Scan for the cell matching the given text and deliver its (x, y) coordinate at center. 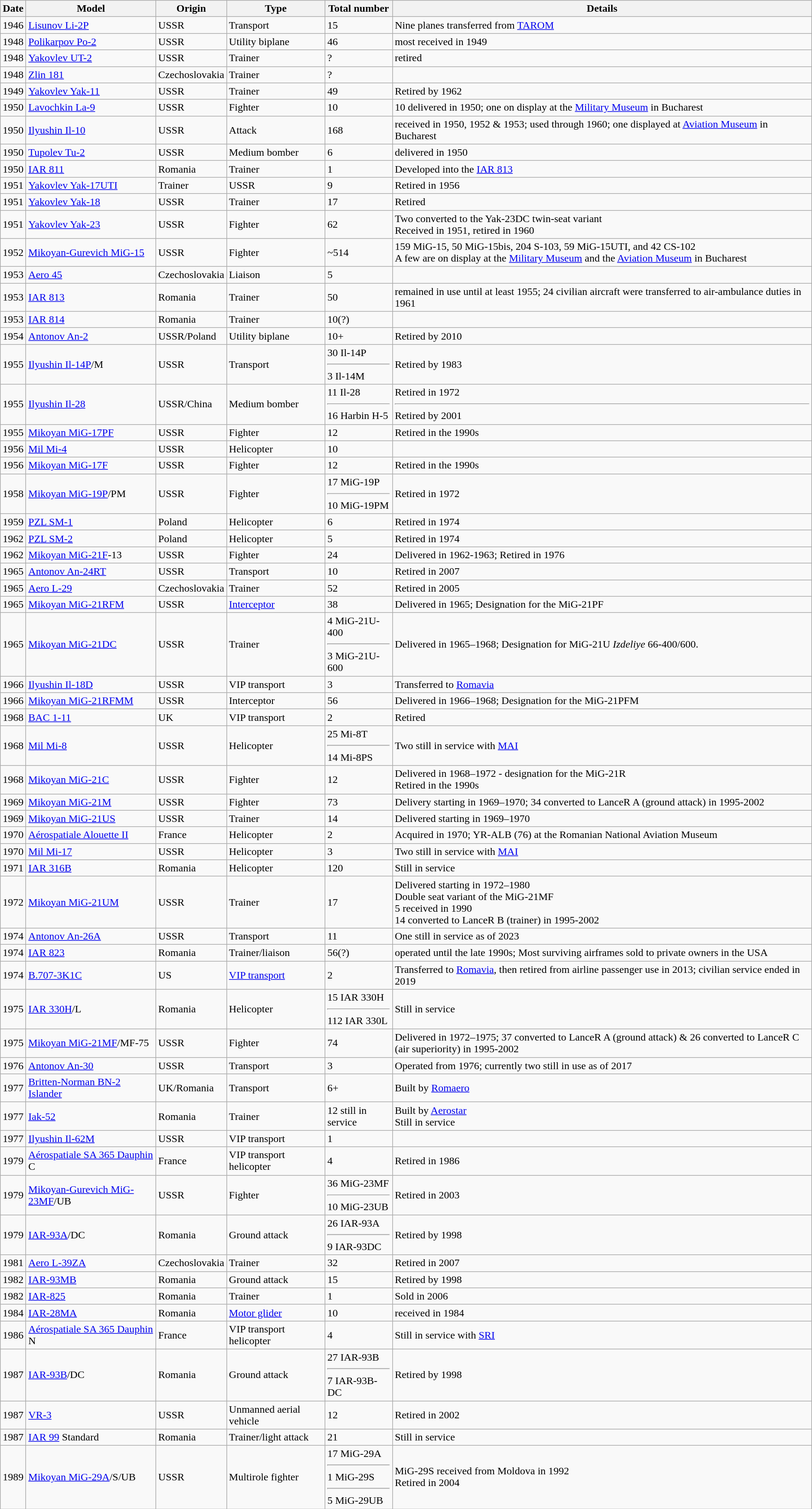
11 (358, 936)
26 IAR-93A9 IAR-93DC (358, 1235)
10(?) (358, 320)
Antonov An-2 (91, 336)
1954 (13, 336)
IAR 330H/L (91, 1009)
Iak-52 (91, 1116)
10 delivered in 1950; one on display at the Military Museum in Bucharest (602, 108)
Delivered in 1965; Designation for the MiG-21PF (602, 605)
Mikoyan MiG-21DC (91, 645)
Mikoyan MiG-17F (91, 465)
IAR-93B/DC (91, 1375)
Mikoyan MiG-21MF/MF-75 (91, 1044)
1946 (13, 25)
1959 (13, 522)
49 (358, 91)
Liaison (276, 275)
IAR-93MB (91, 1280)
USSR/Poland (191, 336)
Lisunov Li-2P (91, 25)
168 (358, 130)
Retired by 1962 (602, 91)
Nine planes transferred from TAROM (602, 25)
Antonov An-30 (91, 1066)
25 Mi-8T14 Mi-8PS (358, 746)
~514 (358, 252)
Mikoyan-Gurevich MiG-15 (91, 252)
Mikoyan MiG-17PF (91, 432)
Aérospatiale SA 365 Dauphin C (91, 1161)
Transferred to Romavia (602, 684)
Ilyushin Il-14P/M (91, 364)
Built by AerostarStill in service (602, 1116)
Operated from 1976; currently two still in use as of 2017 (602, 1066)
17 MiG-19P10 MiG-19PM (358, 494)
One still in service as of 2023 (602, 936)
IAR 316B (91, 868)
Trainer/light attack (276, 1437)
Antonov An-26A (91, 936)
Model (91, 9)
retired (602, 58)
Mikoyan MiG-29A/S/UB (91, 1477)
9 (358, 185)
Retired by 1983 (602, 364)
15 IAR 330H112 IAR 330L (358, 1009)
Mil Mi-4 (91, 449)
56(?) (358, 953)
11 Il-2816 Harbin H-5 (358, 404)
operated until the late 1990s; Most surviving airframes sold to private owners in the USA (602, 953)
36 MiG-23MF10 MiG-23UB (358, 1195)
Yakovlev Yak-17UTI (91, 185)
Retired in 1972 (602, 494)
IAR-28MA (91, 1313)
Mil Mi-8 (91, 746)
Retired in 1956 (602, 185)
UK/Romania (191, 1088)
50 (358, 298)
Attack (276, 130)
Mikoyan MiG-21C (91, 780)
Retired in 2002 (602, 1415)
1972 (13, 902)
Transferred to Romavia, then retired from airline passenger use in 2013; civilian service ended in 2019 (602, 975)
Retired in 1986 (602, 1161)
14 (358, 818)
Polikarpov Po-2 (91, 42)
UK (191, 717)
Ilyushin Il-28 (91, 404)
1989 (13, 1477)
56 (358, 701)
Yakovlev Yak-18 (91, 202)
27 IAR-93B7 IAR-93B-DC (358, 1375)
Mikoyan MiG-21RFMM (91, 701)
IAR-93A/DC (91, 1235)
74 (358, 1044)
Delivery starting in 1969–1970; 34 converted to LanceR A (ground attack) in 1995-2002 (602, 802)
most received in 1949 (602, 42)
delivered in 1950 (602, 152)
Zlin 181 (91, 75)
Aero 45 (91, 275)
Retired in 1972Retired by 2001 (602, 404)
USSR/China (191, 404)
Mikoyan MiG-21F-13 (91, 555)
Type (276, 9)
Date (13, 9)
Delivered in 1966–1968; Designation for the MiG-21PFM (602, 701)
4 MiG-21U-4003 MiG-21U-600 (358, 645)
received in 1984 (602, 1313)
Ilyushin Il-10 (91, 130)
Built by Romaero (602, 1088)
Lavochkin La-9 (91, 108)
US (191, 975)
Developed into the IAR 813 (602, 169)
Aérospatiale Alouette II (91, 835)
Retired by 2010 (602, 336)
Mikoyan-Gurevich MiG-23MF/UB (91, 1195)
Aero L-29 (91, 588)
IAR-825 (91, 1296)
Antonov An-24RT (91, 571)
Retired in 2003 (602, 1195)
IAR 814 (91, 320)
12 still in service (358, 1116)
Mikoyan MiG-21UM (91, 902)
Ilyushin Il-18D (91, 684)
received in 1950, 1952 & 1953; used through 1960; one displayed at Aviation Museum in Bucharest (602, 130)
1976 (13, 1066)
1971 (13, 868)
6+ (358, 1088)
IAR 823 (91, 953)
73 (358, 802)
Yakovlev UT-2 (91, 58)
Trainer/liaison (276, 953)
Yakovlev Yak-11 (91, 91)
Aérospatiale SA 365 Dauphin N (91, 1335)
MiG-29S received from Moldova in 1992Retired in 2004 (602, 1477)
Delivered starting in 1969–1970 (602, 818)
PZL SM-1 (91, 522)
IAR 813 (91, 298)
Mil Mi-17 (91, 851)
1952 (13, 252)
30 Il-14P3 Il-14M (358, 364)
1949 (13, 91)
24 (358, 555)
52 (358, 588)
Motor glider (276, 1313)
Details (602, 9)
Mikoyan MiG-21US (91, 818)
Origin (191, 9)
Multirole fighter (276, 1477)
1986 (13, 1335)
Still in service with SRI (602, 1335)
Tupolev Tu-2 (91, 152)
159 MiG-15, 50 MiG-15bis, 204 S-103, 59 MiG-15UTI, and 42 CS-102A few are on display at the Military Museum and the Aviation Museum in Bucharest (602, 252)
Yakovlev Yak-23 (91, 224)
Mikoyan MiG-21RFM (91, 605)
Retired in 2005 (602, 588)
10+ (358, 336)
120 (358, 868)
remained in use until at least 1955; 24 civilian aircraft were transferred to air-ambulance duties in 1961 (602, 298)
Delivered starting in 1972–1980Double seat variant of the MiG-21MF5 received in 199014 converted to LanceR B (trainer) in 1995-2002 (602, 902)
Two converted to the Yak-23DC twin-seat variantReceived in 1951, retired in 1960 (602, 224)
IAR 811 (91, 169)
62 (358, 224)
32 (358, 1263)
Aero L-39ZA (91, 1263)
Unmanned aerial vehicle (276, 1415)
Sold in 2006 (602, 1296)
B.707-3K1C (91, 975)
1984 (13, 1313)
Mikoyan MiG-21M (91, 802)
Delivered in 1962-1963; Retired in 1976 (602, 555)
Delivered in 1972–1975; 37 converted to LanceR A (ground attack) & 26 converted to LanceR C (air superiority) in 1995-2002 (602, 1044)
Acquired in 1970; YR-ALB (76) at the Romanian National Aviation Museum (602, 835)
Total number (358, 9)
Ilyushin Il-62M (91, 1139)
Mikoyan MiG-19P/PM (91, 494)
46 (358, 42)
Delivered in 1965–1968; Designation for MiG-21U Izdeliye 66-400/600. (602, 645)
Delivered in 1968–1972 - designation for the MiG-21RRetired in the 1990s (602, 780)
PZL SM-2 (91, 538)
1958 (13, 494)
21 (358, 1437)
BAC 1-11 (91, 717)
IAR 99 Standard (91, 1437)
17 MiG-29A1 MiG-29S5 MiG-29UB (358, 1477)
1981 (13, 1263)
VR-3 (91, 1415)
38 (358, 605)
Britten-Norman BN-2 Islander (91, 1088)
